For the text-containing cell, return its midpoint in (X, Y) coordinate format. 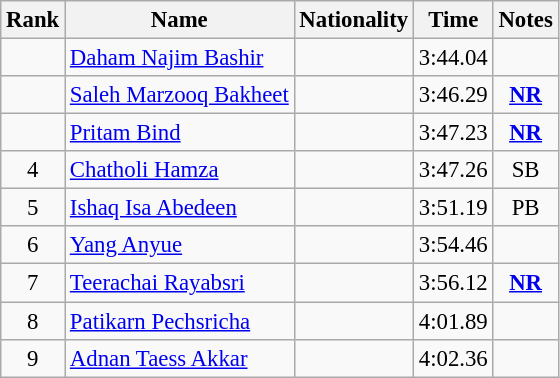
5 (33, 208)
8 (33, 321)
Teerachai Rayabsri (180, 283)
3:54.46 (453, 245)
Pritam Bind (180, 133)
PB (526, 208)
Yang Anyue (180, 245)
3:47.26 (453, 170)
Notes (526, 20)
Time (453, 20)
3:44.04 (453, 58)
Saleh Marzooq Bakheet (180, 95)
Patikarn Pechsricha (180, 321)
Chatholi Hamza (180, 170)
7 (33, 283)
3:56.12 (453, 283)
4 (33, 170)
Ishaq Isa Abedeen (180, 208)
6 (33, 245)
3:47.23 (453, 133)
Nationality (354, 20)
4:02.36 (453, 358)
3:51.19 (453, 208)
Rank (33, 20)
Adnan Taess Akkar (180, 358)
Daham Najim Bashir (180, 58)
9 (33, 358)
4:01.89 (453, 321)
Name (180, 20)
SB (526, 170)
3:46.29 (453, 95)
